Detect which cell encompasses the target text, then output its [x, y] center coordinate. 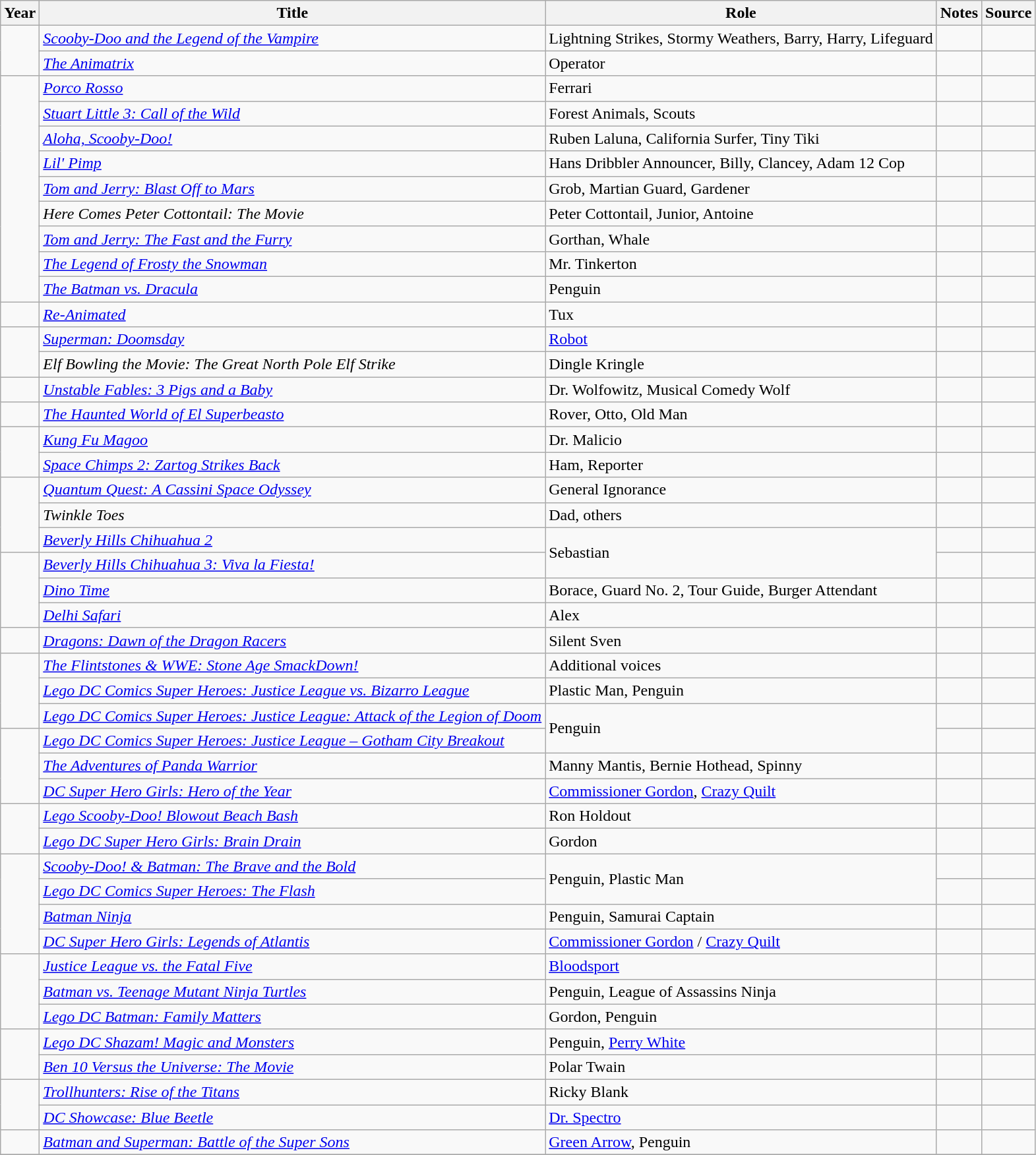
Dr. Malicio [741, 440]
Kung Fu Magoo [293, 440]
Aloha, Scooby-Doo! [293, 138]
Ferrari [741, 88]
Grob, Martian Guard, Gardener [741, 189]
Quantum Quest: A Cassini Space Odyssey [293, 490]
Penguin, Samurai Captain [741, 916]
Notes [959, 13]
Ruben Laluna, California Surfer, Tiny Tiki [741, 138]
Justice League vs. the Fatal Five [293, 966]
Superman: Doomsday [293, 340]
Penguin, Plastic Man [741, 879]
Batman Ninja [293, 916]
Gordon [741, 841]
The Batman vs. Dracula [293, 289]
Manny Mantis, Bernie Hothead, Spinny [741, 766]
Scooby-Doo and the Legend of the Vampire [293, 38]
General Ignorance [741, 490]
Here Comes Peter Cottontail: The Movie [293, 214]
Alex [741, 615]
Lego DC Shazam! Magic and Monsters [293, 1042]
Peter Cottontail, Junior, Antoine [741, 214]
Ben 10 Versus the Universe: The Movie [293, 1067]
Rover, Otto, Old Man [741, 415]
Commissioner Gordon, Crazy Quilt [741, 791]
Ricky Blank [741, 1092]
Mr. Tinkerton [741, 264]
Tux [741, 314]
Gorthan, Whale [741, 239]
Lego DC Batman: Family Matters [293, 1017]
Ron Holdout [741, 816]
Robot [741, 340]
Gordon, Penguin [741, 1017]
Plastic Man, Penguin [741, 690]
Trollhunters: Rise of the Titans [293, 1092]
Hans Dribbler Announcer, Billy, Clancey, Adam 12 Cop [741, 163]
Lego DC Comics Super Heroes: The Flash [293, 891]
Bloodsport [741, 966]
Role [741, 13]
Penguin, League of Assassins Ninja [741, 992]
Batman vs. Teenage Mutant Ninja Turtles [293, 992]
Dingle Kringle [741, 365]
Twinkle Toes [293, 515]
Source [1009, 13]
The Flintstones & WWE: Stone Age SmackDown! [293, 665]
Lego DC Comics Super Heroes: Justice League vs. Bizarro League [293, 690]
Space Chimps 2: Zartog Strikes Back [293, 465]
Lightning Strikes, Stormy Weathers, Barry, Harry, Lifeguard [741, 38]
DC Showcase: Blue Beetle [293, 1117]
The Animatrix [293, 63]
Porco Rosso [293, 88]
Green Arrow, Penguin [741, 1142]
Lego Scooby-Doo! Blowout Beach Bash [293, 816]
Dragons: Dawn of the Dragon Racers [293, 640]
Commissioner Gordon / Crazy Quilt [741, 941]
Lego DC Super Hero Girls: Brain Drain [293, 841]
Lego DC Comics Super Heroes: Justice League – Gotham City Breakout [293, 741]
Penguin, Perry White [741, 1042]
Title [293, 13]
Operator [741, 63]
The Haunted World of El Superbeasto [293, 415]
Lego DC Comics Super Heroes: Justice League: Attack of the Legion of Doom [293, 715]
Forest Animals, Scouts [741, 113]
Polar Twain [741, 1067]
Dad, others [741, 515]
Dr. Wolfowitz, Musical Comedy Wolf [741, 390]
Sebastian [741, 552]
The Legend of Frosty the Snowman [293, 264]
Tom and Jerry: Blast Off to Mars [293, 189]
Unstable Fables: 3 Pigs and a Baby [293, 390]
Lil' Pimp [293, 163]
Dino Time [293, 590]
Silent Sven [741, 640]
Dr. Spectro [741, 1117]
The Adventures of Panda Warrior [293, 766]
DC Super Hero Girls: Legends of Atlantis [293, 941]
Elf Bowling the Movie: The Great North Pole Elf Strike [293, 365]
Year [20, 13]
Ham, Reporter [741, 465]
Tom and Jerry: The Fast and the Furry [293, 239]
Stuart Little 3: Call of the Wild [293, 113]
Borace, Guard No. 2, Tour Guide, Burger Attendant [741, 590]
Beverly Hills Chihuahua 3: Viva la Fiesta! [293, 565]
Beverly Hills Chihuahua 2 [293, 540]
Re-Animated [293, 314]
Delhi Safari [293, 615]
DC Super Hero Girls: Hero of the Year [293, 791]
Batman and Superman: Battle of the Super Sons [293, 1142]
Additional voices [741, 665]
Scooby-Doo! & Batman: The Brave and the Bold [293, 866]
